Locate the cell with the specified text and output its [X, Y] center coordinate. 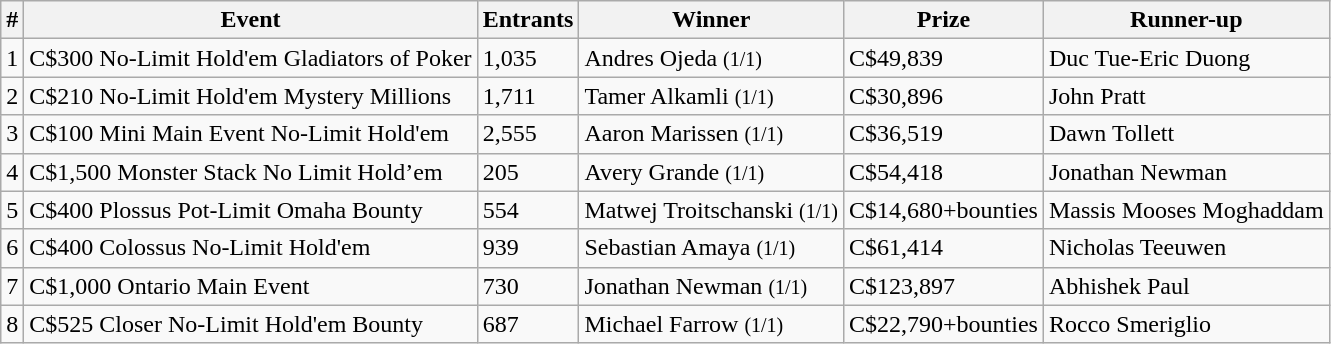
Avery Grande (1/1) [712, 172]
C$123,897 [944, 286]
Jonathan Newman [1186, 172]
C$22,790+bounties [944, 324]
3 [12, 134]
2,555 [528, 134]
Massis Mooses Moghaddam [1186, 210]
730 [528, 286]
7 [12, 286]
C$36,519 [944, 134]
Jonathan Newman (1/1) [712, 286]
C$400 Plossus Pot-Limit Omaha Bounty [250, 210]
Prize [944, 20]
4 [12, 172]
Abhishek Paul [1186, 286]
Dawn Tollett [1186, 134]
1,711 [528, 96]
Entrants [528, 20]
C$525 Closer No-Limit Hold'em Bounty [250, 324]
C$1,000 Ontario Main Event [250, 286]
Sebastian Amaya (1/1) [712, 248]
554 [528, 210]
6 [12, 248]
C$49,839 [944, 58]
2 [12, 96]
Andres Ojeda (1/1) [712, 58]
C$54,418 [944, 172]
687 [528, 324]
Matwej Troitschanski (1/1) [712, 210]
Duc Tue-Eric Duong [1186, 58]
939 [528, 248]
Event [250, 20]
205 [528, 172]
C$30,896 [944, 96]
Rocco Smeriglio [1186, 324]
5 [12, 210]
8 [12, 324]
1 [12, 58]
Nicholas Teeuwen [1186, 248]
C$100 Mini Main Event No-Limit Hold'em [250, 134]
Aaron Marissen (1/1) [712, 134]
C$61,414 [944, 248]
Runner-up [1186, 20]
# [12, 20]
C$1,500 Monster Stack No Limit Hold’em [250, 172]
C$400 Colossus No-Limit Hold'em [250, 248]
Michael Farrow (1/1) [712, 324]
1,035 [528, 58]
C$210 No-Limit Hold'em Mystery Millions [250, 96]
C$300 No-Limit Hold'em Gladiators of Poker [250, 58]
Winner [712, 20]
C$14,680+bounties [944, 210]
John Pratt [1186, 96]
Tamer Alkamli (1/1) [712, 96]
